Output the [X, Y] coordinate of the center of the cell containing the given text.  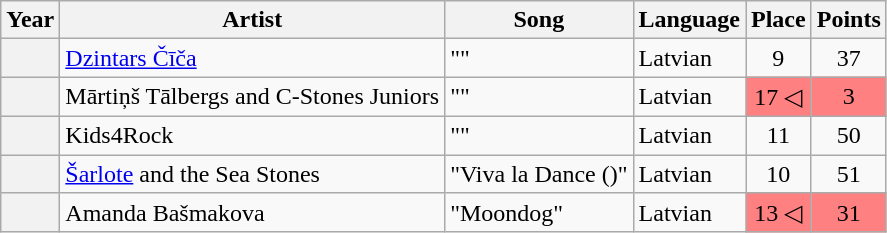
37 [848, 58]
31 [848, 213]
Language [689, 20]
Mārtiņš Tālbergs and C-Stones Juniors [252, 97]
Kids4Rock [252, 135]
"Moondog" [539, 213]
11 [779, 135]
50 [848, 135]
Šarlote and the Sea Stones [252, 173]
17 ◁ [779, 97]
13 ◁ [779, 213]
10 [779, 173]
9 [779, 58]
Year [30, 20]
51 [848, 173]
Points [848, 20]
3 [848, 97]
Amanda Bašmakova [252, 213]
"Viva la Dance ()" [539, 173]
Place [779, 20]
Artist [252, 20]
Song [539, 20]
Dzintars Čīča [252, 58]
